Pinpoint the cell where the given text exists, returning its [x, y] midpoint coordinate. 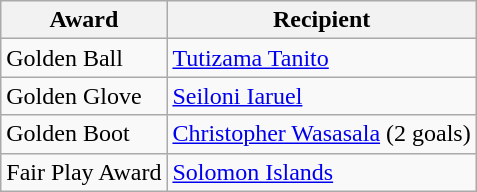
Seiloni Iaruel [322, 96]
Solomon Islands [322, 172]
Award [84, 20]
Golden Boot [84, 134]
Tutizama Tanito [322, 58]
Golden Glove [84, 96]
Christopher Wasasala (2 goals) [322, 134]
Recipient [322, 20]
Golden Ball [84, 58]
Fair Play Award [84, 172]
